For the text-containing cell, return its midpoint in [X, Y] coordinate format. 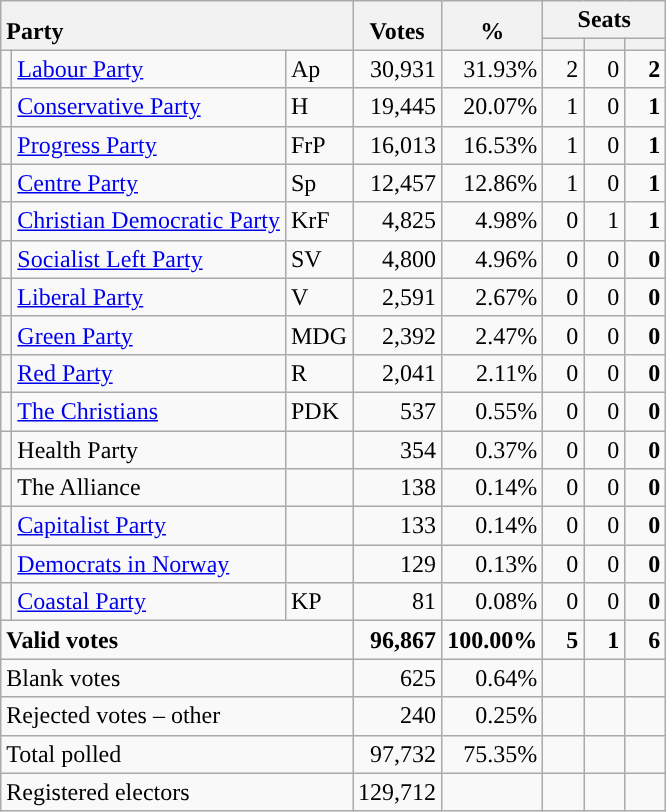
Coastal Party [149, 602]
0.55% [492, 411]
96,867 [398, 640]
12,457 [398, 183]
Party [177, 26]
2.11% [492, 373]
Registered electors [177, 792]
75.35% [492, 754]
MDG [318, 335]
Capitalist Party [149, 526]
625 [398, 678]
100.00% [492, 640]
30,931 [398, 69]
6 [646, 640]
129,712 [398, 792]
Progress Party [149, 145]
Valid votes [177, 640]
0.08% [492, 602]
97,732 [398, 754]
Christian Democratic Party [149, 221]
2.67% [492, 297]
Liberal Party [149, 297]
240 [398, 716]
H [318, 107]
2,591 [398, 297]
133 [398, 526]
KrF [318, 221]
5 [564, 640]
20.07% [492, 107]
Red Party [149, 373]
81 [398, 602]
Seats [604, 20]
Blank votes [177, 678]
31.93% [492, 69]
The Christians [149, 411]
Conservative Party [149, 107]
2,392 [398, 335]
16,013 [398, 145]
2,041 [398, 373]
KP [318, 602]
Labour Party [149, 69]
Health Party [149, 449]
The Alliance [149, 488]
16.53% [492, 145]
R [318, 373]
Sp [318, 183]
Socialist Left Party [149, 259]
4.98% [492, 221]
0.64% [492, 678]
Centre Party [149, 183]
0.25% [492, 716]
4,825 [398, 221]
% [492, 26]
V [318, 297]
0.37% [492, 449]
19,445 [398, 107]
2.47% [492, 335]
537 [398, 411]
138 [398, 488]
Ap [318, 69]
Total polled [177, 754]
Green Party [149, 335]
129 [398, 564]
SV [318, 259]
4.96% [492, 259]
Rejected votes – other [177, 716]
Votes [398, 26]
PDK [318, 411]
Democrats in Norway [149, 564]
FrP [318, 145]
12.86% [492, 183]
0.13% [492, 564]
4,800 [398, 259]
354 [398, 449]
